Locate the cell with the specified text and output its [X, Y] center coordinate. 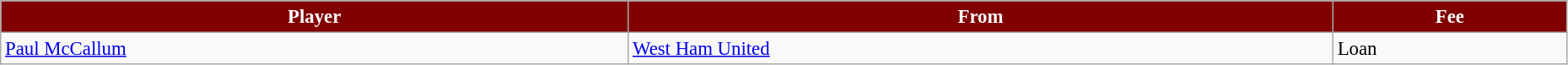
Loan [1449, 49]
Fee [1449, 17]
From [981, 17]
West Ham United [981, 49]
Paul McCallum [315, 49]
Player [315, 17]
